Identify which cell holds the provided text, then report its (X, Y) central coordinate. 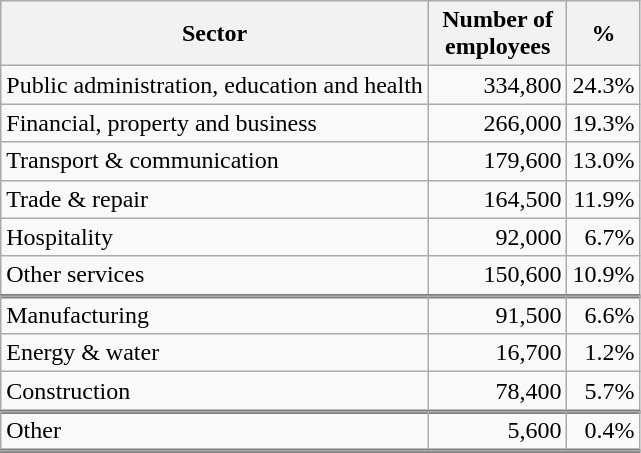
1.2% (604, 353)
5,600 (498, 431)
Energy & water (215, 353)
92,000 (498, 237)
0.4% (604, 431)
13.0% (604, 161)
Hospitality (215, 237)
334,800 (498, 85)
Transport & communication (215, 161)
Sector (215, 34)
24.3% (604, 85)
19.3% (604, 123)
5.7% (604, 392)
179,600 (498, 161)
% (604, 34)
11.9% (604, 199)
10.9% (604, 276)
Manufacturing (215, 315)
Public administration, education and health (215, 85)
6.7% (604, 237)
91,500 (498, 315)
Number of employees (498, 34)
Construction (215, 392)
78,400 (498, 392)
266,000 (498, 123)
16,700 (498, 353)
6.6% (604, 315)
Trade & repair (215, 199)
164,500 (498, 199)
Other (215, 431)
Financial, property and business (215, 123)
150,600 (498, 276)
Other services (215, 276)
